Determine the [x, y] coordinate at the center of the cell enclosing the given text.  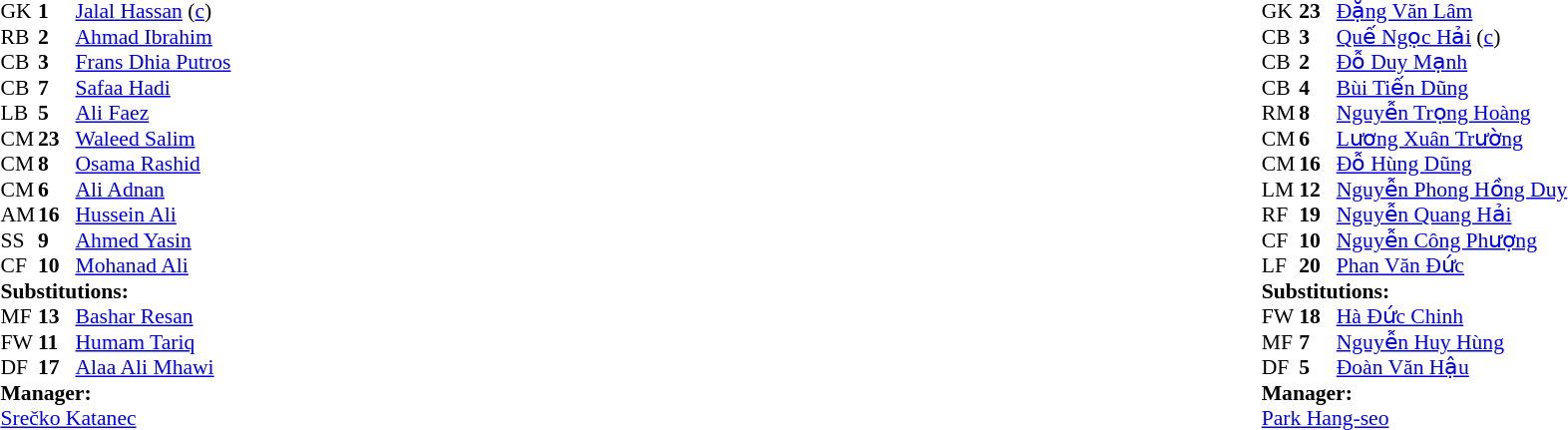
Ali Faez [154, 113]
19 [1318, 215]
Lương Xuân Trường [1452, 139]
Bùi Tiến Dũng [1452, 88]
12 [1318, 190]
Osama Rashid [154, 165]
LB [19, 113]
Bashar Resan [154, 316]
Đoàn Văn Hậu [1452, 368]
Nguyễn Trọng Hoàng [1452, 113]
SS [19, 240]
Nguyễn Phong Hồng Duy [1452, 190]
Waleed Salim [154, 139]
13 [57, 316]
17 [57, 368]
Đỗ Hùng Dũng [1452, 165]
RM [1281, 113]
Hussein Ali [154, 215]
RB [19, 37]
20 [1318, 266]
Nguyễn Công Phượng [1452, 240]
Ahmad Ibrahim [154, 37]
Phan Văn Đức [1452, 266]
Đỗ Duy Mạnh [1452, 63]
Alaa Ali Mhawi [154, 368]
Quế Ngọc Hải (c) [1452, 37]
Mohanad Ali [154, 266]
Ali Adnan [154, 190]
Hà Đức Chinh [1452, 316]
Ahmed Yasin [154, 240]
Nguyễn Huy Hùng [1452, 342]
11 [57, 342]
LM [1281, 190]
RF [1281, 215]
Frans Dhia Putros [154, 63]
Safaa Hadi [154, 88]
9 [57, 240]
AM [19, 215]
Humam Tariq [154, 342]
23 [57, 139]
18 [1318, 316]
Nguyễn Quang Hải [1452, 215]
4 [1318, 88]
LF [1281, 266]
